Search for the cell housing the specified text and yield its [X, Y] center coordinate. 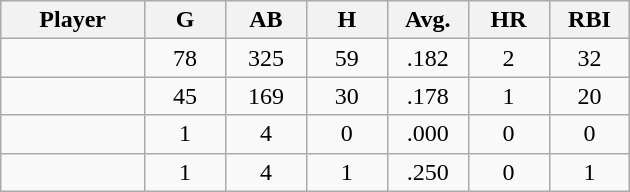
.250 [428, 172]
.000 [428, 134]
325 [266, 58]
169 [266, 96]
30 [346, 96]
45 [186, 96]
H [346, 20]
2 [508, 58]
.178 [428, 96]
78 [186, 58]
Avg. [428, 20]
20 [590, 96]
59 [346, 58]
.182 [428, 58]
AB [266, 20]
RBI [590, 20]
Player [73, 20]
G [186, 20]
32 [590, 58]
HR [508, 20]
